Scan for the cell matching the given text and deliver its (X, Y) coordinate at center. 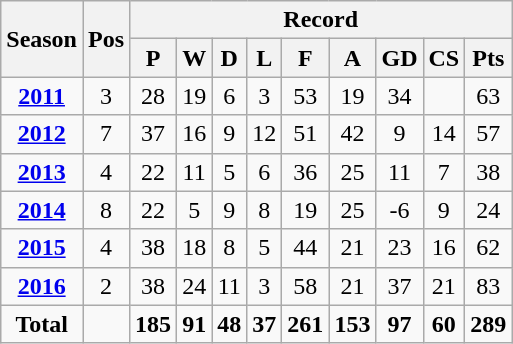
A (352, 58)
48 (230, 324)
2012 (42, 134)
63 (488, 96)
91 (194, 324)
58 (306, 286)
18 (194, 248)
185 (154, 324)
L (264, 58)
F (306, 58)
2015 (42, 248)
2013 (42, 172)
CS (444, 58)
62 (488, 248)
44 (306, 248)
2014 (42, 210)
51 (306, 134)
GD (400, 58)
83 (488, 286)
97 (400, 324)
Pos (106, 39)
53 (306, 96)
2 (106, 286)
P (154, 58)
23 (400, 248)
12 (264, 134)
42 (352, 134)
-6 (400, 210)
14 (444, 134)
2016 (42, 286)
Pts (488, 58)
28 (154, 96)
Season (42, 39)
W (194, 58)
60 (444, 324)
Total (42, 324)
289 (488, 324)
D (230, 58)
36 (306, 172)
2011 (42, 96)
261 (306, 324)
57 (488, 134)
153 (352, 324)
34 (400, 96)
Record (321, 20)
